Pinpoint the cell where the given text exists, returning its (x, y) midpoint coordinate. 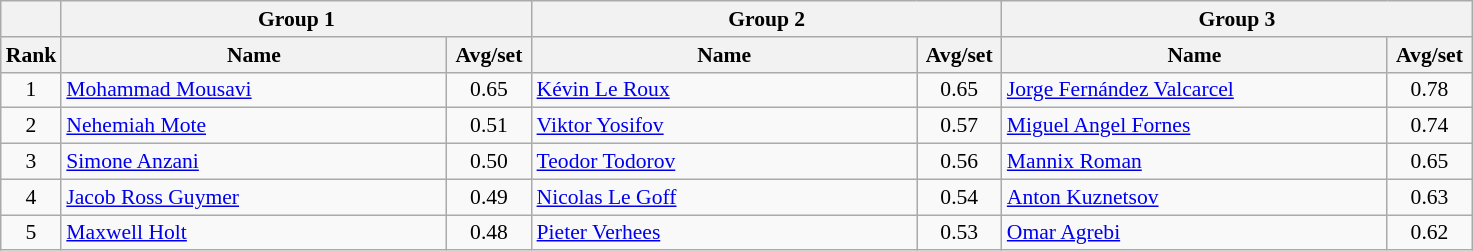
5 (32, 233)
0.48 (488, 233)
Rank (32, 55)
Viktor Yosifov (724, 126)
Simone Anzani (254, 162)
Kévin Le Roux (724, 90)
0.62 (1430, 233)
Pieter Verhees (724, 233)
4 (32, 197)
Jacob Ross Guymer (254, 197)
0.63 (1430, 197)
0.57 (960, 126)
0.78 (1430, 90)
1 (32, 90)
Mannix Roman (1194, 162)
2 (32, 126)
3 (32, 162)
Jorge Fernández Valcarcel (1194, 90)
Nehemiah Mote (254, 126)
0.53 (960, 233)
0.56 (960, 162)
0.49 (488, 197)
Mohammad Mousavi (254, 90)
0.74 (1430, 126)
Miguel Angel Fornes (1194, 126)
0.51 (488, 126)
Group 1 (296, 19)
Maxwell Holt (254, 233)
Group 2 (767, 19)
Teodor Todorov (724, 162)
Group 3 (1237, 19)
Omar Agrebi (1194, 233)
Nicolas Le Goff (724, 197)
Anton Kuznetsov (1194, 197)
0.54 (960, 197)
0.50 (488, 162)
